Extract the [X, Y] coordinate from the center of the cell holding the provided text.  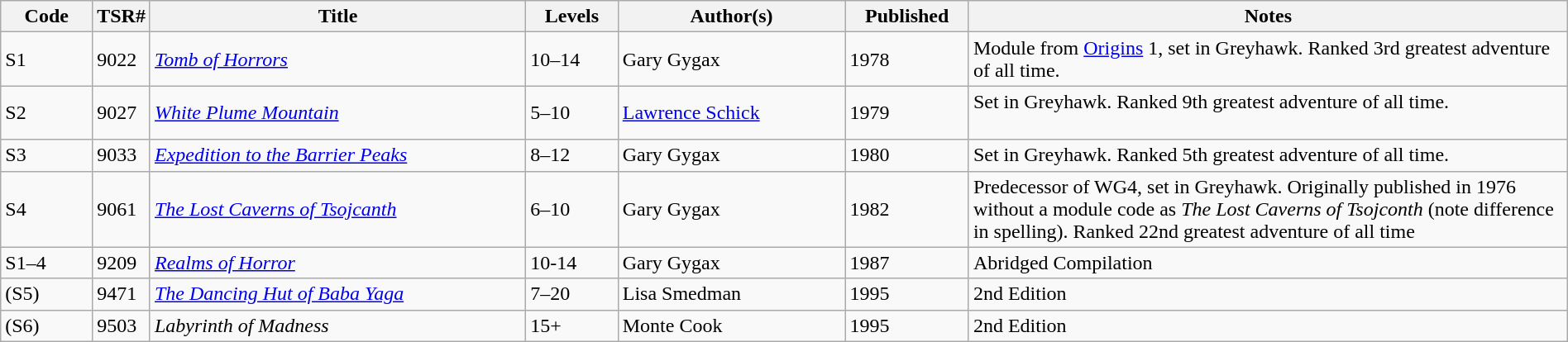
1980 [906, 155]
Lawrence Schick [731, 112]
Set in Greyhawk. Ranked 9th greatest adventure of all time. [1268, 112]
(S5) [46, 294]
Monte Cook [731, 325]
Module from Origins 1, set in Greyhawk. Ranked 3rd greatest adventure of all time. [1268, 59]
S4 [46, 209]
9061 [122, 209]
S1–4 [46, 263]
Labyrinth of Madness [337, 325]
Code [46, 17]
Abridged Compilation [1268, 263]
TSR# [122, 17]
9209 [122, 263]
Author(s) [731, 17]
10-14 [572, 263]
Title [337, 17]
9027 [122, 112]
S3 [46, 155]
Set in Greyhawk. Ranked 5th greatest adventure of all time. [1268, 155]
9033 [122, 155]
1987 [906, 263]
Tomb of Horrors [337, 59]
5–10 [572, 112]
(S6) [46, 325]
Expedition to the Barrier Peaks [337, 155]
S1 [46, 59]
9503 [122, 325]
1979 [906, 112]
9022 [122, 59]
Notes [1268, 17]
10–14 [572, 59]
The Lost Caverns of Tsojcanth [337, 209]
The Dancing Hut of Baba Yaga [337, 294]
White Plume Mountain [337, 112]
Lisa Smedman [731, 294]
1978 [906, 59]
Realms of Horror [337, 263]
7–20 [572, 294]
15+ [572, 325]
9471 [122, 294]
Levels [572, 17]
8–12 [572, 155]
6–10 [572, 209]
1982 [906, 209]
Published [906, 17]
S2 [46, 112]
